Search for the cell housing the specified text and yield its (X, Y) center coordinate. 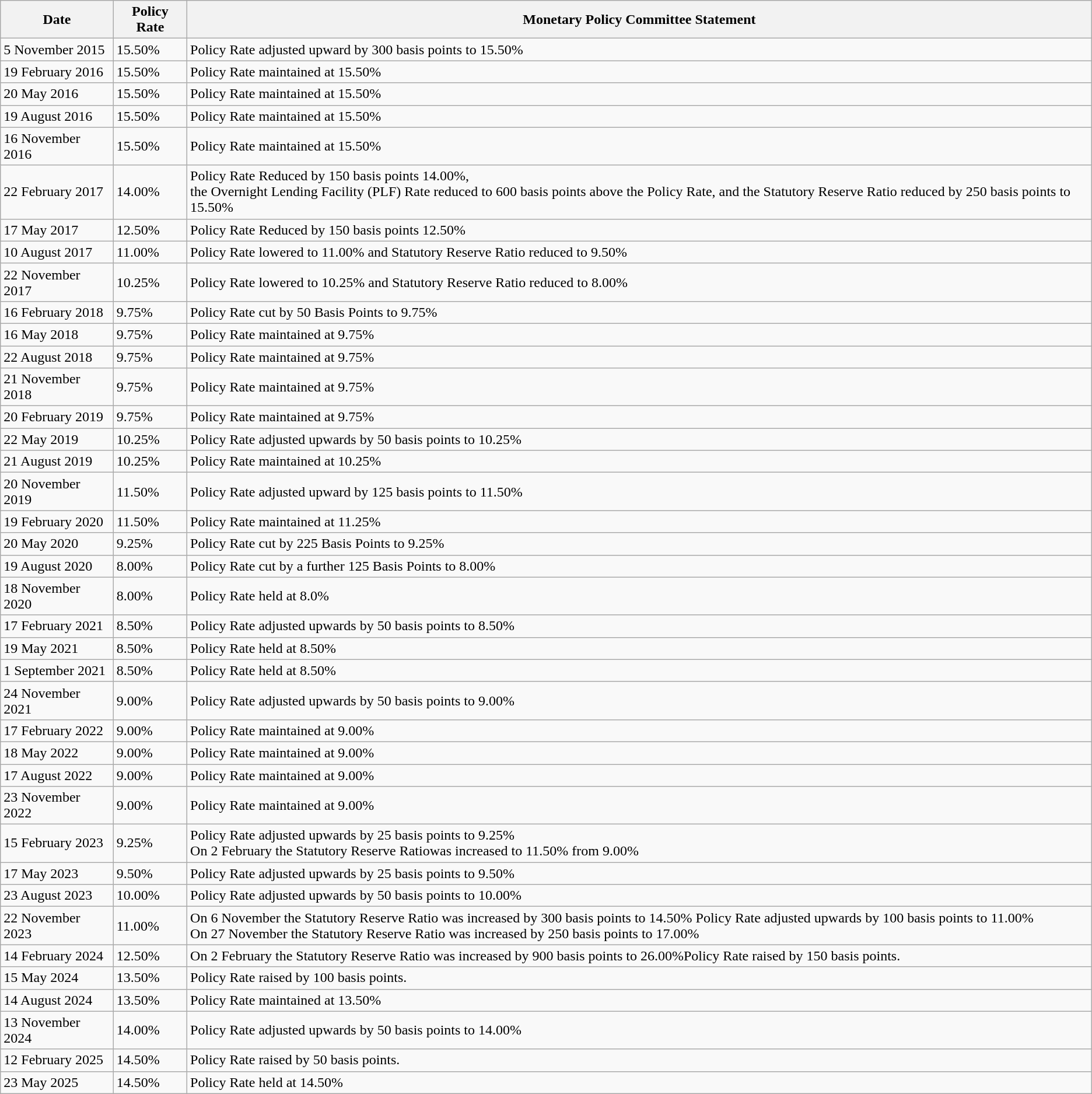
17 February 2022 (57, 731)
On 2 February the Statutory Reserve Ratio was increased by 900 basis points to 26.00%Policy Rate raised by 150 basis points. (639, 956)
21 November 2018 (57, 387)
23 May 2025 (57, 1082)
Policy Rate adjusted upwards by 50 basis points to 14.00% (639, 1030)
16 May 2018 (57, 334)
Policy Rate Reduced by 150 basis points 12.50% (639, 230)
Monetary Policy Committee Statement (639, 20)
16 November 2016 (57, 146)
Policy Rate adjusted upwards by 25 basis points to 9.50% (639, 873)
Policy Rate adjusted upwards by 25 basis points to 9.25%On 2 February the Statutory Reserve Ratiowas increased to 11.50% from 9.00% (639, 844)
Policy Rate adjusted upwards by 50 basis points to 8.50% (639, 626)
17 May 2023 (57, 873)
Policy Rate adjusted upwards by 50 basis points to 9.00% (639, 700)
19 August 2016 (57, 116)
18 November 2020 (57, 596)
17 May 2017 (57, 230)
22 November 2023 (57, 925)
9.50% (150, 873)
1 September 2021 (57, 670)
16 February 2018 (57, 312)
14 August 2024 (57, 1000)
20 May 2020 (57, 544)
Policy Rate maintained at 11.25% (639, 522)
12 February 2025 (57, 1060)
5 November 2015 (57, 50)
Policy Rate lowered to 10.25% and Statutory Reserve Ratio reduced to 8.00% (639, 282)
Policy Rate cut by 50 Basis Points to 9.75% (639, 312)
20 February 2019 (57, 417)
Policy Rate held at 8.0% (639, 596)
Policy Rate raised by 50 basis points. (639, 1060)
Policy Rate raised by 100 basis points. (639, 978)
24 November 2021 (57, 700)
15 May 2024 (57, 978)
22 February 2017 (57, 192)
17 February 2021 (57, 626)
14 February 2024 (57, 956)
18 May 2022 (57, 753)
22 November 2017 (57, 282)
10.00% (150, 896)
19 February 2016 (57, 72)
23 November 2022 (57, 805)
Policy Rate (150, 20)
Policy Rate held at 14.50% (639, 1082)
22 May 2019 (57, 439)
10 August 2017 (57, 252)
21 August 2019 (57, 462)
23 August 2023 (57, 896)
20 May 2016 (57, 94)
13 November 2024 (57, 1030)
19 August 2020 (57, 566)
Policy Rate adjusted upwards by 50 basis points to 10.25% (639, 439)
Date (57, 20)
Policy Rate cut by a further 125 Basis Points to 8.00% (639, 566)
Policy Rate adjusted upward by 125 basis points to 11.50% (639, 491)
19 May 2021 (57, 648)
Policy Rate adjusted upwards by 50 basis points to 10.00% (639, 896)
15 February 2023 (57, 844)
Policy Rate adjusted upward by 300 basis points to 15.50% (639, 50)
20 November 2019 (57, 491)
Policy Rate maintained at 10.25% (639, 462)
Policy Rate maintained at 13.50% (639, 1000)
22 August 2018 (57, 356)
19 February 2020 (57, 522)
17 August 2022 (57, 775)
Policy Rate lowered to 11.00% and Statutory Reserve Ratio reduced to 9.50% (639, 252)
Policy Rate cut by 225 Basis Points to 9.25% (639, 544)
